Locate the cell with the specified text and output its (X, Y) center coordinate. 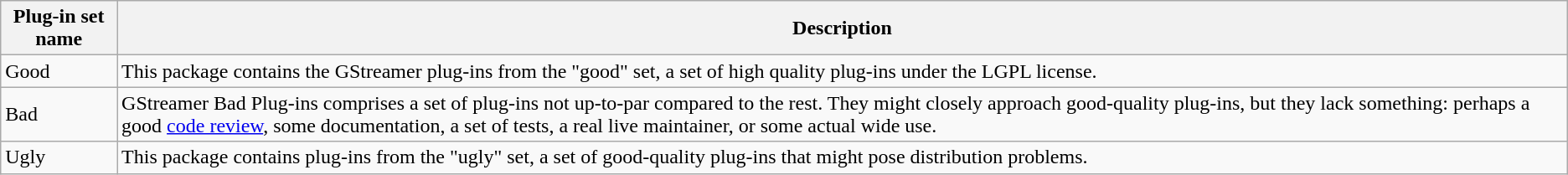
This package contains the GStreamer plug-ins from the "good" set, a set of high quality plug-ins under the LGPL license. (843, 71)
Bad (59, 114)
This package contains plug-ins from the "ugly" set, a set of good-quality plug-ins that might pose distribution problems. (843, 157)
Good (59, 71)
Ugly (59, 157)
Plug-in set name (59, 28)
Description (843, 28)
